Detect which cell encompasses the target text, then output its [x, y] center coordinate. 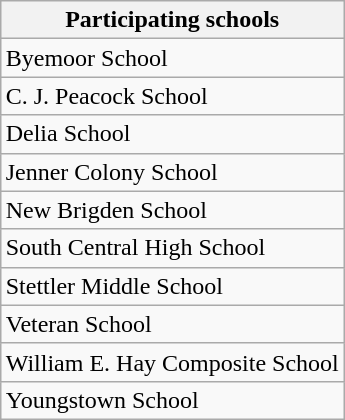
Delia School [172, 134]
C. J. Peacock School [172, 96]
Youngstown School [172, 400]
Byemoor School [172, 58]
Veteran School [172, 324]
Stettler Middle School [172, 286]
Participating schools [172, 20]
South Central High School [172, 248]
William E. Hay Composite School [172, 362]
Jenner Colony School [172, 172]
New Brigden School [172, 210]
